For the text-containing cell, return its midpoint in [x, y] coordinate format. 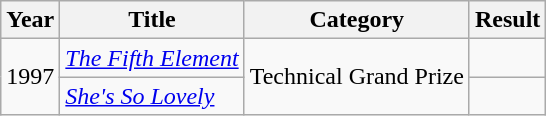
The Fifth Element [152, 58]
Title [152, 20]
Result [507, 20]
Technical Grand Prize [356, 77]
Year [30, 20]
1997 [30, 77]
She's So Lovely [152, 96]
Category [356, 20]
